Scan for the cell matching the given text and deliver its [X, Y] coordinate at center. 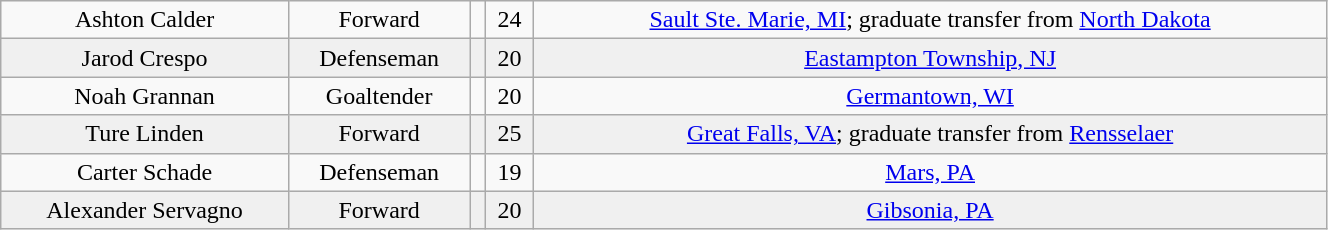
25 [510, 134]
Great Falls, VA; graduate transfer from Rensselaer [930, 134]
Noah Grannan [145, 96]
Mars, PA [930, 172]
Jarod Crespo [145, 58]
Sault Ste. Marie, MI; graduate transfer from North Dakota [930, 20]
Germantown, WI [930, 96]
Eastampton Township, NJ [930, 58]
Carter Schade [145, 172]
24 [510, 20]
Ashton Calder [145, 20]
Goaltender [378, 96]
Alexander Servagno [145, 210]
19 [510, 172]
Ture Linden [145, 134]
Gibsonia, PA [930, 210]
